Detect which cell encompasses the target text, then output its (x, y) center coordinate. 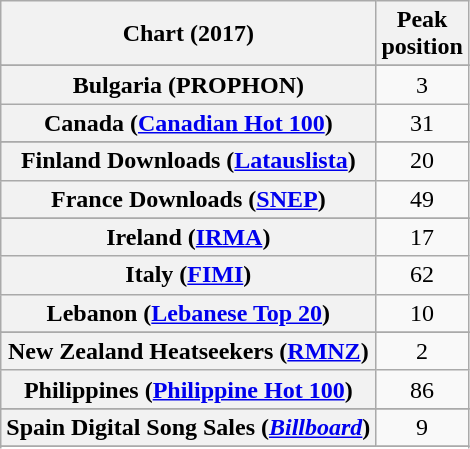
New Zealand Heatseekers (RMNZ) (188, 351)
17 (422, 237)
Canada (Canadian Hot 100) (188, 123)
Lebanon (Lebanese Top 20) (188, 313)
Spain Digital Song Sales (Billboard) (188, 427)
Bulgaria (PROPHON) (188, 85)
86 (422, 389)
10 (422, 313)
9 (422, 427)
20 (422, 161)
31 (422, 123)
Chart (2017) (188, 34)
Peak position (422, 34)
62 (422, 275)
Ireland (IRMA) (188, 237)
3 (422, 85)
Philippines (Philippine Hot 100) (188, 389)
France Downloads (SNEP) (188, 199)
Italy (FIMI) (188, 275)
49 (422, 199)
Finland Downloads (Latauslista) (188, 161)
2 (422, 351)
